Detect which cell encompasses the target text, then output its (X, Y) center coordinate. 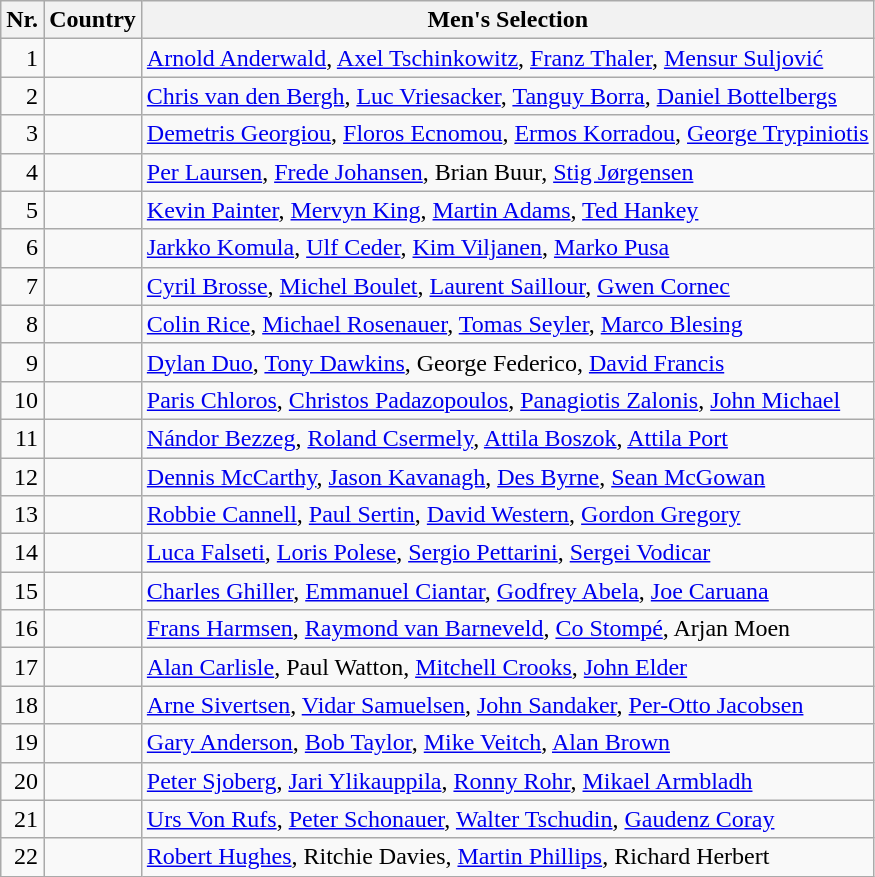
17 (22, 667)
21 (22, 819)
16 (22, 629)
19 (22, 743)
Paris Chloros, Christos Padazopoulos, Panagiotis Zalonis, John Michael (508, 400)
Arnold Anderwald, Axel Tschinkowitz, Franz Thaler, Mensur Suljović (508, 58)
22 (22, 857)
Alan Carlisle, Paul Watton, Mitchell Crooks, John Elder (508, 667)
Cyril Brosse, Michel Boulet, Laurent Saillour, Gwen Cornec (508, 286)
Men's Selection (508, 20)
13 (22, 515)
1 (22, 58)
Robert Hughes, Ritchie Davies, Martin Phillips, Richard Herbert (508, 857)
Peter Sjoberg, Jari Ylikauppila, Ronny Rohr, Mikael Armbladh (508, 781)
Urs Von Rufs, Peter Schonauer, Walter Tschudin, Gaudenz Coray (508, 819)
10 (22, 400)
4 (22, 172)
Robbie Cannell, Paul Sertin, David Western, Gordon Gregory (508, 515)
5 (22, 210)
Nr. (22, 20)
Country (93, 20)
20 (22, 781)
15 (22, 591)
11 (22, 438)
12 (22, 477)
Colin Rice, Michael Rosenauer, Tomas Seyler, Marco Blesing (508, 324)
Nándor Bezzeg, Roland Csermely, Attila Boszok, Attila Port (508, 438)
Jarkko Komula, Ulf Ceder, Kim Viljanen, Marko Pusa (508, 248)
Per Laursen, Frede Johansen, Brian Buur, Stig Jørgensen (508, 172)
8 (22, 324)
Charles Ghiller, Emmanuel Ciantar, Godfrey Abela, Joe Caruana (508, 591)
3 (22, 134)
6 (22, 248)
18 (22, 705)
Kevin Painter, Mervyn King, Martin Adams, Ted Hankey (508, 210)
Arne Sivertsen, Vidar Samuelsen, John Sandaker, Per-Otto Jacobsen (508, 705)
2 (22, 96)
Frans Harmsen, Raymond van Barneveld, Co Stompé, Arjan Moen (508, 629)
14 (22, 553)
Luca Falseti, Loris Polese, Sergio Pettarini, Sergei Vodicar (508, 553)
7 (22, 286)
Chris van den Bergh, Luc Vriesacker, Tanguy Borra, Daniel Bottelbergs (508, 96)
Gary Anderson, Bob Taylor, Mike Veitch, Alan Brown (508, 743)
9 (22, 362)
Dennis McCarthy, Jason Kavanagh, Des Byrne, Sean McGowan (508, 477)
Dylan Duo, Tony Dawkins, George Federico, David Francis (508, 362)
Demetris Georgiou, Floros Ecnomou, Ermos Korradou, George Trypiniotis (508, 134)
